Output the (x, y) coordinate of the center of the cell containing the given text.  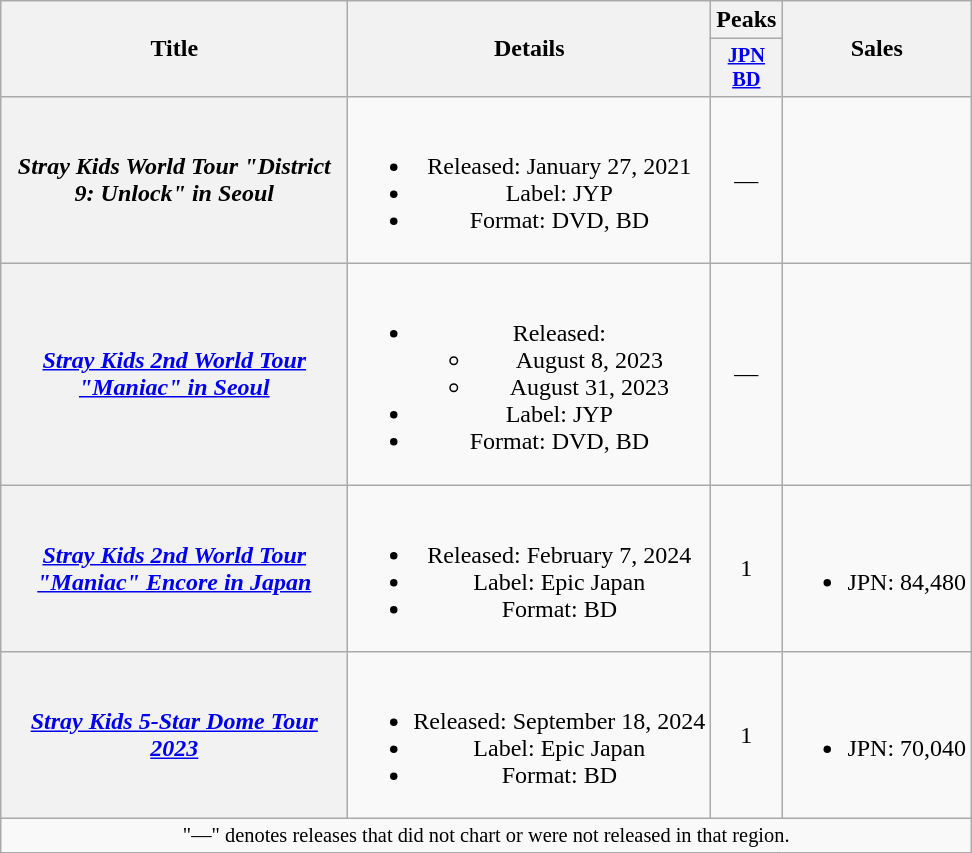
Details (530, 49)
JPNBD (746, 68)
Released: February 7, 2024Label: Epic JapanFormat: BD (530, 568)
Peaks (746, 20)
Released: September 18, 2024Label: Epic JapanFormat: BD (530, 736)
Title (174, 49)
Stray Kids World Tour "District 9: Unlock" in Seoul (174, 180)
Sales (877, 49)
JPN: 70,040 (877, 736)
Released: January 27, 2021Label: JYPFormat: DVD, BD (530, 180)
Released:August 8, 2023 August 31, 2023 Label: JYPFormat: DVD, BD (530, 374)
Stray Kids 2nd World Tour "Maniac" Encore in Japan (174, 568)
Stray Kids 2nd World Tour "Maniac" in Seoul (174, 374)
JPN: 84,480 (877, 568)
Stray Kids 5-Star Dome Tour 2023 (174, 736)
"—" denotes releases that did not chart or were not released in that region. (486, 836)
